Return (x, y) of the center of cell containing provided text 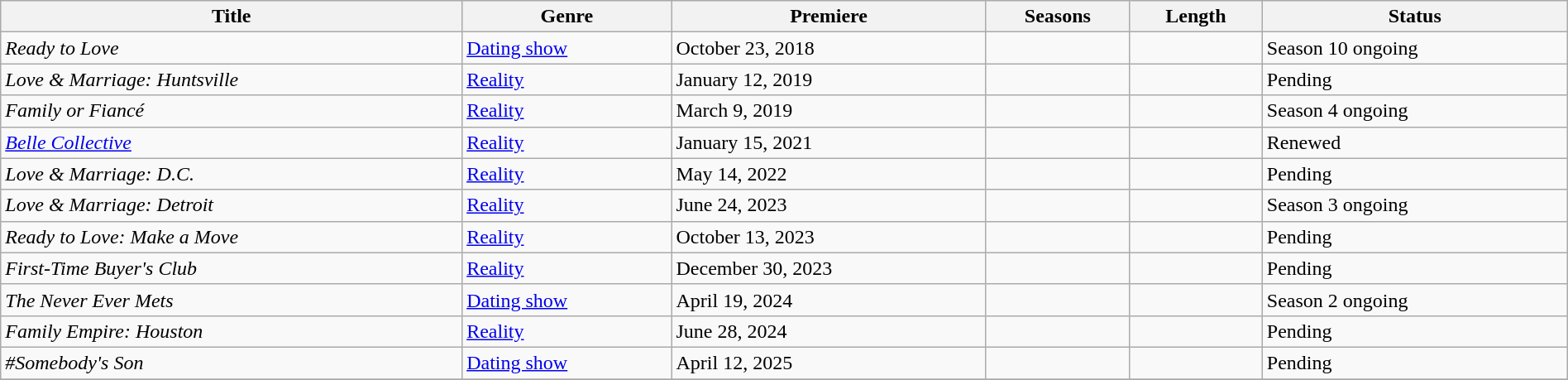
March 9, 2019 (829, 111)
January 12, 2019 (829, 79)
Love & Marriage: Detroit (232, 205)
Season 2 ongoing (1414, 300)
Ready to Love (232, 48)
The Never Ever Mets (232, 300)
Love & Marriage: Huntsville (232, 79)
October 23, 2018 (829, 48)
Love & Marriage: D.C. (232, 174)
January 15, 2021 (829, 142)
October 13, 2023 (829, 237)
#Somebody's Son (232, 363)
June 24, 2023 (829, 205)
June 28, 2024 (829, 331)
Genre (567, 17)
Family Empire: Houston (232, 331)
Season 4 ongoing (1414, 111)
Status (1414, 17)
Belle Collective (232, 142)
Title (232, 17)
Season 10 ongoing (1414, 48)
Premiere (829, 17)
May 14, 2022 (829, 174)
Ready to Love: Make a Move (232, 237)
Length (1196, 17)
First-Time Buyer's Club (232, 268)
Seasons (1057, 17)
Family or Fiancé (232, 111)
Renewed (1414, 142)
December 30, 2023 (829, 268)
April 12, 2025 (829, 363)
April 19, 2024 (829, 300)
Season 3 ongoing (1414, 205)
